Output the (X, Y) coordinate of the center of the cell containing the given text.  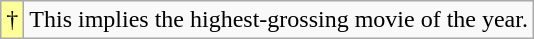
This implies the highest-grossing movie of the year. (279, 20)
† (12, 20)
